Output the (x, y) coordinate of the center of the cell containing the given text.  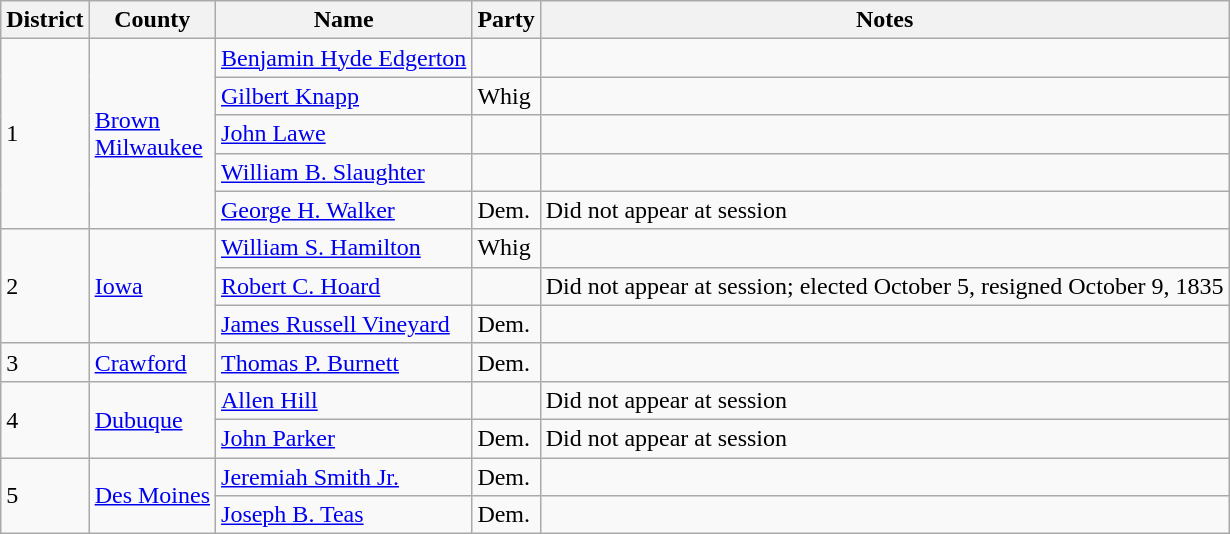
George H. Walker (344, 210)
3 (45, 362)
Thomas P. Burnett (344, 362)
John Parker (344, 438)
BrownMilwaukee (152, 134)
Robert C. Hoard (344, 286)
Notes (884, 20)
William S. Hamilton (344, 248)
Benjamin Hyde Edgerton (344, 58)
John Lawe (344, 134)
Crawford (152, 362)
Gilbert Knapp (344, 96)
Des Moines (152, 496)
1 (45, 134)
Allen Hill (344, 400)
Jeremiah Smith Jr. (344, 477)
James Russell Vineyard (344, 324)
Iowa (152, 286)
William B. Slaughter (344, 172)
County (152, 20)
Dubuque (152, 419)
Joseph B. Teas (344, 515)
Party (506, 20)
Name (344, 20)
4 (45, 419)
5 (45, 496)
Did not appear at session; elected October 5, resigned October 9, 1835 (884, 286)
District (45, 20)
2 (45, 286)
